Find where the given text appears and provide that cell's center as [X, Y] coordinate. 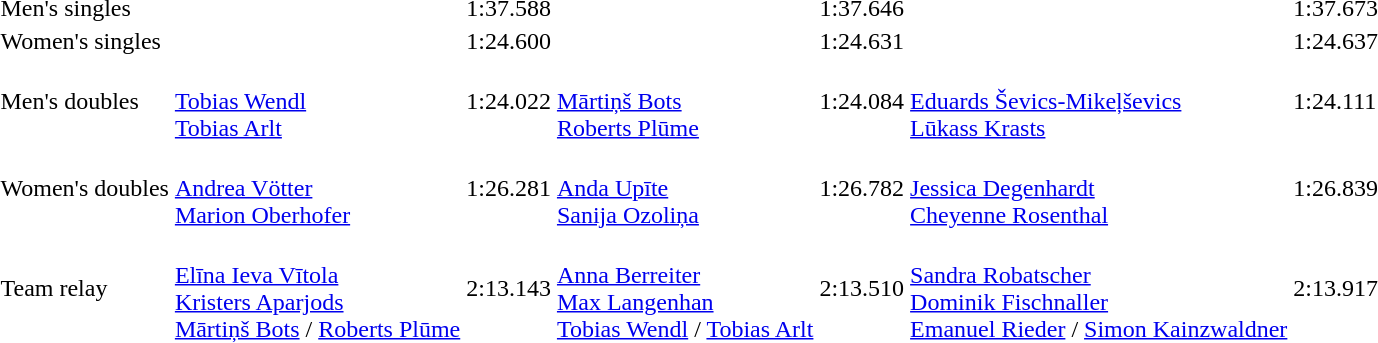
Anda UpīteSanija Ozoliņa [685, 188]
1:24.084 [862, 101]
Tobias WendlTobias Arlt [317, 101]
1:24.631 [862, 41]
Andrea VötterMarion Oberhofer [317, 188]
Jessica DegenhardtCheyenne Rosenthal [1099, 188]
1:24.022 [509, 101]
Eduards Ševics-MikeļševicsLūkass Krasts [1099, 101]
1:26.782 [862, 188]
1:26.281 [509, 188]
Mārtiņš BotsRoberts Plūme [685, 101]
1:24.600 [509, 41]
